Find where the given text appears and provide that cell's center as (X, Y) coordinate. 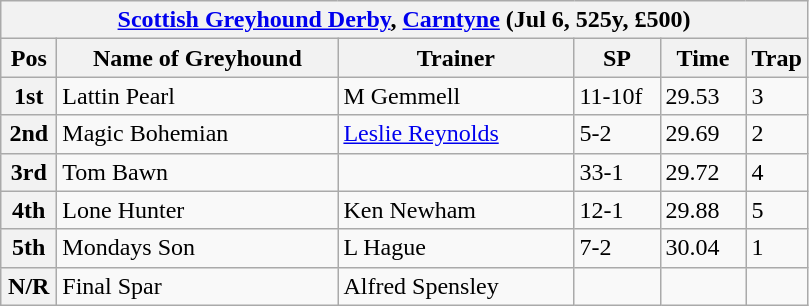
Lone Hunter (198, 210)
Alfred Spensley (456, 286)
Scottish Greyhound Derby, Carntyne (Jul 6, 525y, £500) (404, 20)
Ken Newham (456, 210)
Tom Bawn (198, 172)
5-2 (617, 134)
4 (776, 172)
5 (776, 210)
4th (29, 210)
3 (776, 96)
Trap (776, 58)
Time (703, 58)
L Hague (456, 248)
N/R (29, 286)
12-1 (617, 210)
Final Spar (198, 286)
1st (29, 96)
29.69 (703, 134)
30.04 (703, 248)
2 (776, 134)
29.72 (703, 172)
7-2 (617, 248)
33-1 (617, 172)
Magic Bohemian (198, 134)
29.53 (703, 96)
Trainer (456, 58)
M Gemmell (456, 96)
Name of Greyhound (198, 58)
2nd (29, 134)
Pos (29, 58)
Leslie Reynolds (456, 134)
5th (29, 248)
11-10f (617, 96)
Lattin Pearl (198, 96)
1 (776, 248)
SP (617, 58)
29.88 (703, 210)
3rd (29, 172)
Mondays Son (198, 248)
